Find where the given text appears and provide that cell's center as (x, y) coordinate. 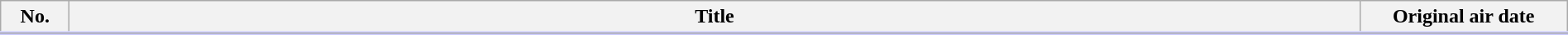
Original air date (1464, 17)
Title (715, 17)
No. (35, 17)
